Search for the cell housing the specified text and yield its (x, y) center coordinate. 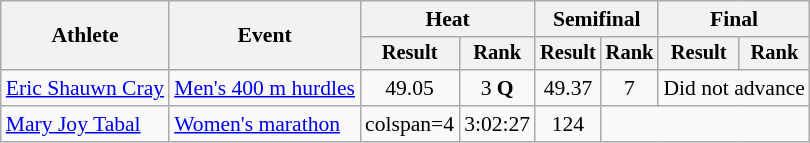
Heat (448, 19)
Women's marathon (264, 124)
Men's 400 m hurdles (264, 88)
Mary Joy Tabal (85, 124)
49.05 (410, 88)
colspan=4 (410, 124)
Did not advance (734, 88)
Semifinal (596, 19)
3:02:27 (497, 124)
Event (264, 36)
7 (630, 88)
Athlete (85, 36)
Eric Shauwn Cray (85, 88)
Final (734, 19)
124 (568, 124)
3 Q (497, 88)
49.37 (568, 88)
